For the text-containing cell, return its midpoint in [x, y] coordinate format. 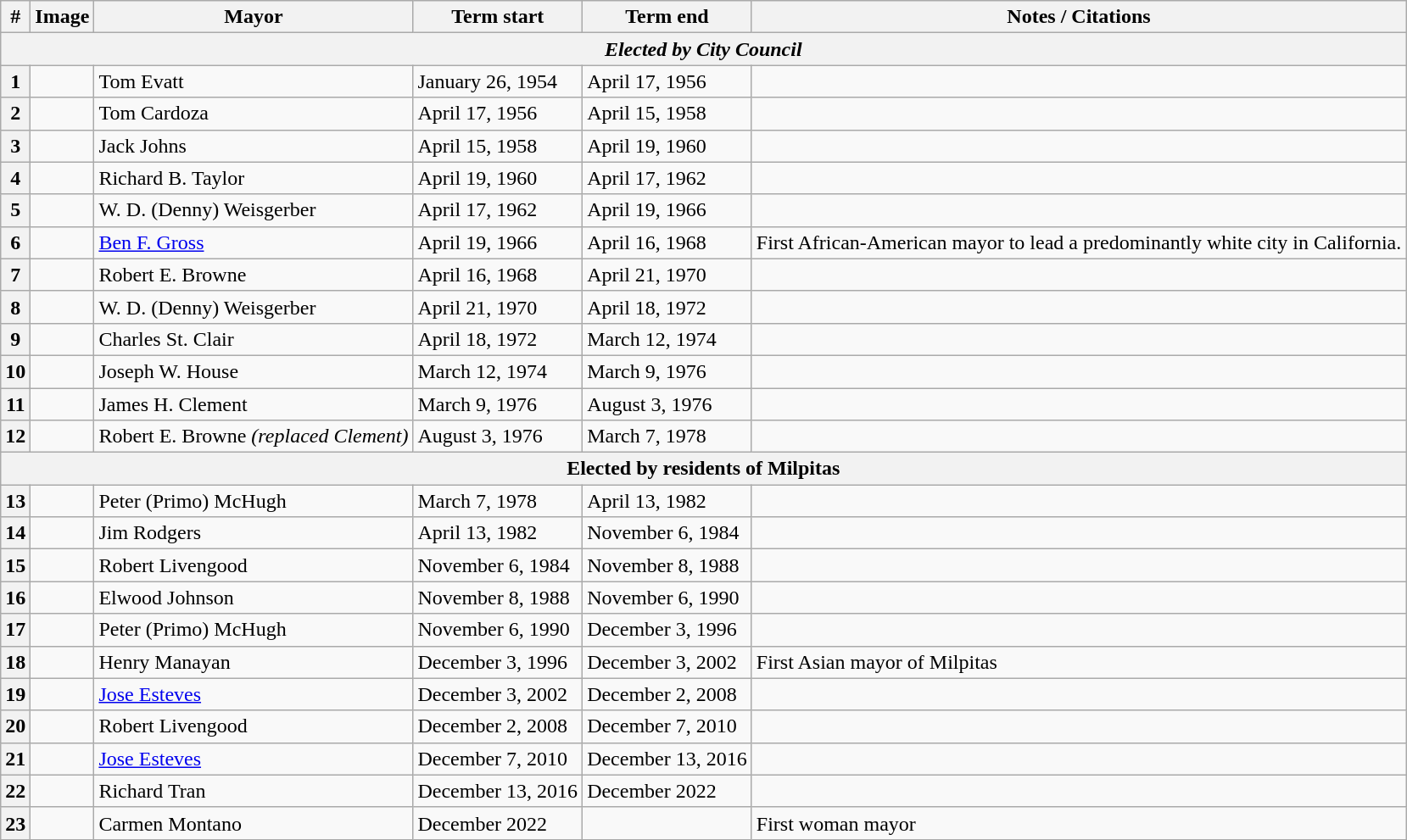
First African-American mayor to lead a predominantly white city in California. [1079, 242]
Elected by residents of Milpitas [704, 469]
January 26, 1954 [498, 81]
5 [15, 210]
Robert E. Browne (replaced Clement) [254, 437]
3 [15, 146]
18 [15, 662]
Tom Evatt [254, 81]
Elwood Johnson [254, 598]
1 [15, 81]
11 [15, 404]
Notes / Citations [1079, 17]
22 [15, 791]
19 [15, 694]
Joseph W. House [254, 371]
Jim Rodgers [254, 533]
10 [15, 371]
15 [15, 565]
First Asian mayor of Milpitas [1079, 662]
Elected by City Council [704, 49]
13 [15, 501]
Richard B. Taylor [254, 178]
23 [15, 823]
Robert E. Browne [254, 275]
Jack Johns [254, 146]
Henry Manayan [254, 662]
7 [15, 275]
16 [15, 598]
# [15, 17]
Richard Tran [254, 791]
Tom Cardoza [254, 114]
Carmen Montano [254, 823]
14 [15, 533]
21 [15, 759]
20 [15, 726]
17 [15, 630]
First woman mayor [1079, 823]
Mayor [254, 17]
9 [15, 339]
2 [15, 114]
Image [63, 17]
Ben F. Gross [254, 242]
8 [15, 307]
Term end [667, 17]
Charles St. Clair [254, 339]
James H. Clement [254, 404]
Term start [498, 17]
4 [15, 178]
6 [15, 242]
12 [15, 437]
